From the cell containing the given text, extract its center point as [x, y] coordinate. 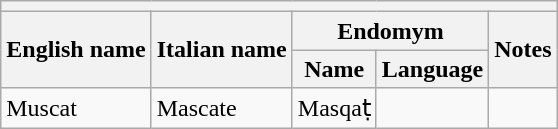
Notes [523, 50]
Endomym [390, 31]
English name [76, 50]
Italian name [222, 50]
Name [334, 69]
Mascate [222, 108]
Masqaṭ [334, 108]
Muscat [76, 108]
Language [432, 69]
